From the cell containing the given text, extract its center point as (X, Y) coordinate. 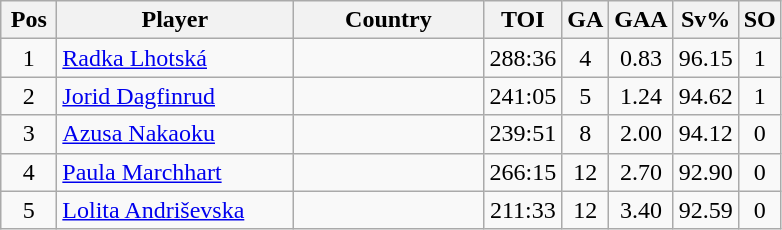
Player (175, 20)
0.83 (641, 58)
SO (760, 20)
1.24 (641, 96)
239:51 (523, 134)
Azusa Nakaoku (175, 134)
Lolita Andriševska (175, 210)
GA (586, 20)
96.15 (706, 58)
3 (29, 134)
2.00 (641, 134)
GAA (641, 20)
92.59 (706, 210)
Pos (29, 20)
211:33 (523, 210)
94.62 (706, 96)
Jorid Dagfinrud (175, 96)
Country (388, 20)
3.40 (641, 210)
TOI (523, 20)
2 (29, 96)
266:15 (523, 172)
92.90 (706, 172)
Sv% (706, 20)
288:36 (523, 58)
94.12 (706, 134)
8 (586, 134)
2.70 (641, 172)
Paula Marchhart (175, 172)
241:05 (523, 96)
Radka Lhotská (175, 58)
